Detect which cell encompasses the target text, then output its [X, Y] center coordinate. 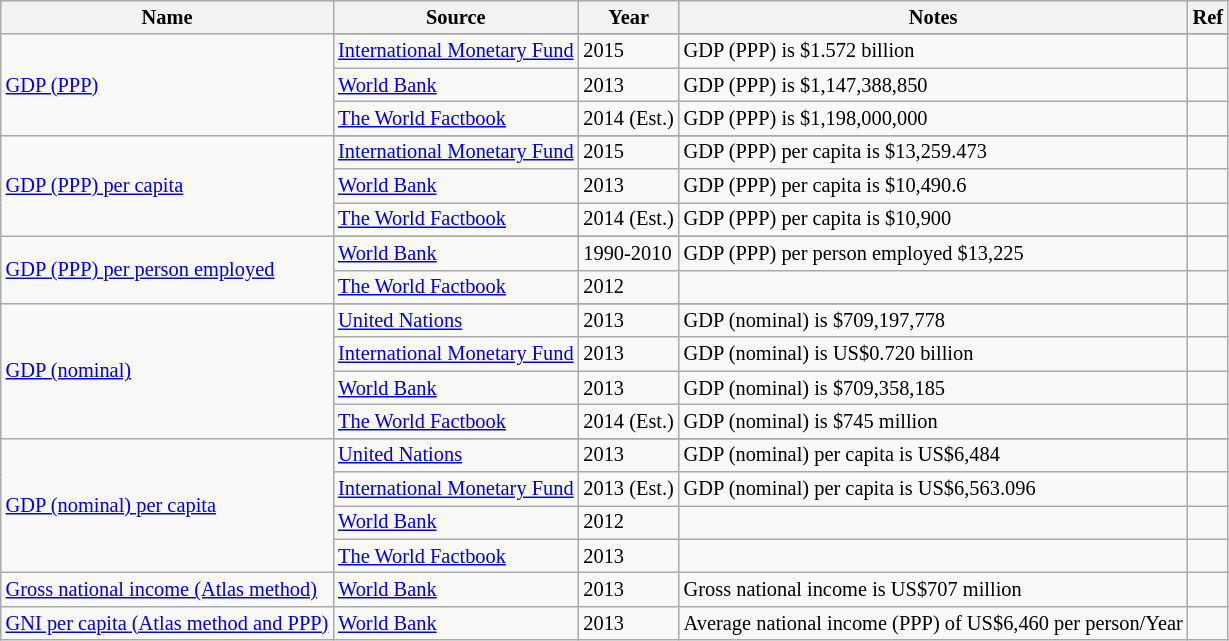
GDP (nominal) is $709,358,185 [934, 388]
GDP (PPP) per capita is $13,259.473 [934, 152]
GDP (PPP) per capita is $10,490.6 [934, 186]
Gross national income is US$707 million [934, 589]
GDP (PPP) per capita [167, 186]
Source [456, 17]
GDP (PPP) is $1.572 billion [934, 51]
GDP (nominal) per capita [167, 506]
GDP (PPP) is $1,198,000,000 [934, 118]
GDP (nominal) per capita is US$6,484 [934, 455]
GDP (PPP) [167, 84]
GDP (PPP) per capita is $10,900 [934, 219]
Name [167, 17]
GDP (PPP) is $1,147,388,850 [934, 85]
Gross national income (Atlas method) [167, 589]
GDP (nominal) is $745 million [934, 421]
Ref [1208, 17]
GDP (PPP) per person employed [167, 270]
Notes [934, 17]
GDP (nominal) is US$0.720 billion [934, 354]
2013 (Est.) [628, 489]
GNI per capita (Atlas method and PPP) [167, 623]
Average national income (PPP) of US$6,460 per person/Year [934, 623]
GDP (PPP) per person employed $13,225 [934, 253]
1990-2010 [628, 253]
GDP (nominal) [167, 370]
GDP (nominal) is $709,197,778 [934, 320]
Year [628, 17]
GDP (nominal) per capita is US$6,563.096 [934, 489]
